Capture the cell that displays the provided text and extract its [x, y] central coordinate. 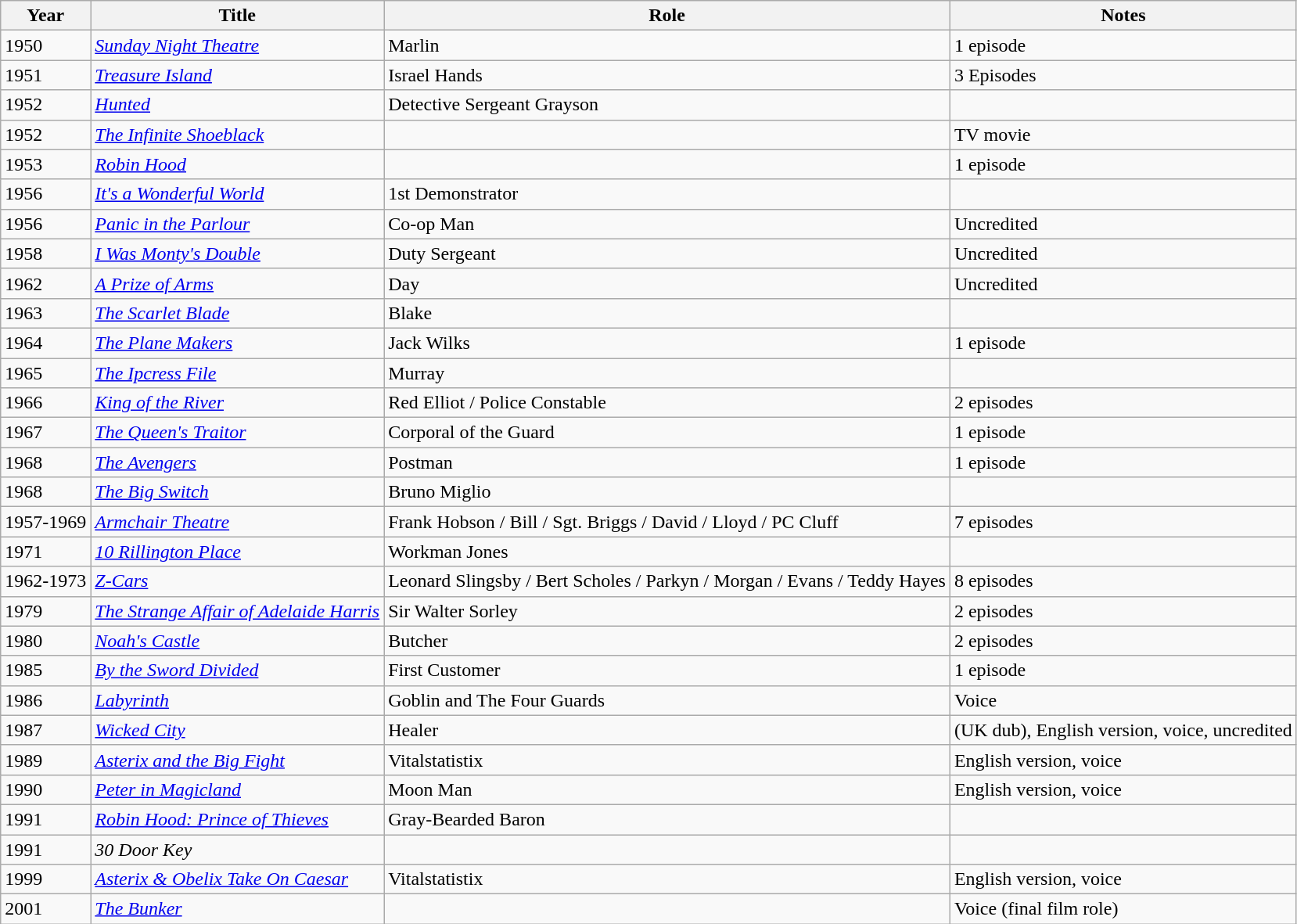
8 episodes [1123, 581]
The Avengers [238, 462]
The Queen's Traitor [238, 433]
Title [238, 16]
1986 [45, 700]
Peter in Magicland [238, 789]
1963 [45, 313]
Hunted [238, 105]
Year [45, 16]
1965 [45, 373]
Robin Hood [238, 164]
Red Elliot / Police Constable [667, 403]
Treasure Island [238, 75]
The Scarlet Blade [238, 313]
Bruno Miglio [667, 492]
Detective Sergeant Grayson [667, 105]
First Customer [667, 671]
3 Episodes [1123, 75]
Voice [1123, 700]
Asterix and the Big Fight [238, 760]
1966 [45, 403]
1990 [45, 789]
1962-1973 [45, 581]
1964 [45, 343]
Notes [1123, 16]
Armchair Theatre [238, 522]
King of the River [238, 403]
The Bunker [238, 909]
Goblin and The Four Guards [667, 700]
1971 [45, 552]
Butcher [667, 641]
A Prize of Arms [238, 283]
It's a Wonderful World [238, 194]
Co-op Man [667, 224]
Asterix & Obelix Take On Caesar [238, 879]
1953 [45, 164]
Workman Jones [667, 552]
1967 [45, 433]
1962 [45, 283]
The Strange Affair of Adelaide Harris [238, 611]
Marlin [667, 45]
Wicked City [238, 730]
Blake [667, 313]
1958 [45, 253]
1987 [45, 730]
TV movie [1123, 135]
Voice (final film role) [1123, 909]
Jack Wilks [667, 343]
1999 [45, 879]
The Infinite Shoeblack [238, 135]
1980 [45, 641]
Role [667, 16]
The Big Switch [238, 492]
Healer [667, 730]
The Plane Makers [238, 343]
Gray-Bearded Baron [667, 819]
Murray [667, 373]
7 episodes [1123, 522]
The Ipcress File [238, 373]
Day [667, 283]
Corporal of the Guard [667, 433]
2001 [45, 909]
(UK dub), English version, voice, uncredited [1123, 730]
1957-1969 [45, 522]
By the Sword Divided [238, 671]
Sir Walter Sorley [667, 611]
Postman [667, 462]
1951 [45, 75]
Noah's Castle [238, 641]
Sunday Night Theatre [238, 45]
I Was Monty's Double [238, 253]
Israel Hands [667, 75]
Frank Hobson / Bill / Sgt. Briggs / David / Lloyd / PC Cluff [667, 522]
10 Rillington Place [238, 552]
1985 [45, 671]
Duty Sergeant [667, 253]
Z-Cars [238, 581]
1979 [45, 611]
1st Demonstrator [667, 194]
Labyrinth [238, 700]
Robin Hood: Prince of Thieves [238, 819]
Panic in the Parlour [238, 224]
1989 [45, 760]
30 Door Key [238, 849]
1950 [45, 45]
Leonard Slingsby / Bert Scholes / Parkyn / Morgan / Evans / Teddy Hayes [667, 581]
Moon Man [667, 789]
